Pinpoint the cell where the given text exists, returning its (X, Y) midpoint coordinate. 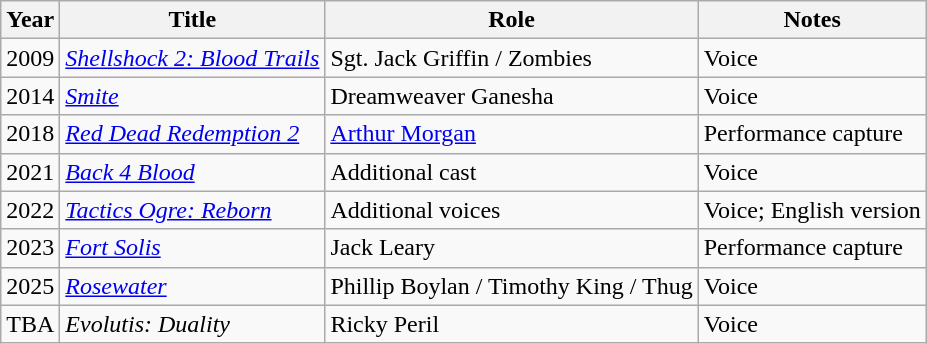
Smite (192, 96)
Red Dead Redemption 2 (192, 134)
Additional cast (512, 172)
Sgt. Jack Griffin / Zombies (512, 58)
Evolutis: Duality (192, 324)
Voice; English version (812, 210)
Fort Solis (192, 248)
Additional voices (512, 210)
Rosewater (192, 286)
Notes (812, 20)
Back 4 Blood (192, 172)
Phillip Boylan / Timothy King / Thug (512, 286)
2009 (30, 58)
2025 (30, 286)
Jack Leary (512, 248)
Arthur Morgan (512, 134)
2021 (30, 172)
Ricky Peril (512, 324)
Shellshock 2: Blood Trails (192, 58)
Role (512, 20)
Dreamweaver Ganesha (512, 96)
Year (30, 20)
2023 (30, 248)
TBA (30, 324)
2014 (30, 96)
Title (192, 20)
2018 (30, 134)
Tactics Ogre: Reborn (192, 210)
2022 (30, 210)
